Determine the (X, Y) coordinate at the center of the cell enclosing the given text.  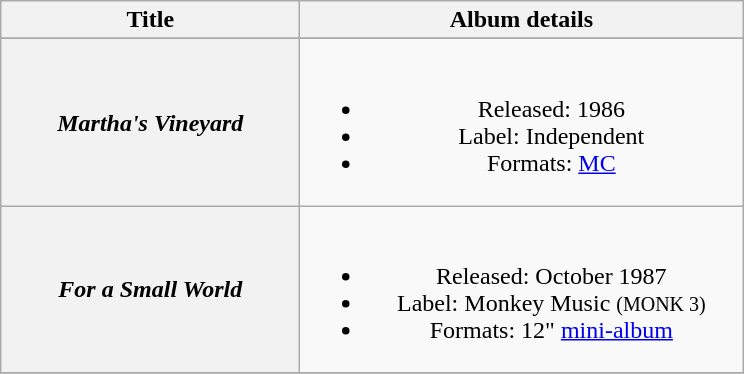
Title (150, 20)
Album details (522, 20)
Martha's Vineyard (150, 122)
Released: October 1987Label: Monkey Music (MONK 3)Formats: 12" mini-album (522, 290)
Released: 1986Label: Independent Formats: MC (522, 122)
For a Small World (150, 290)
